Provide the [x, y] coordinate of the cell's center where the given text is located.  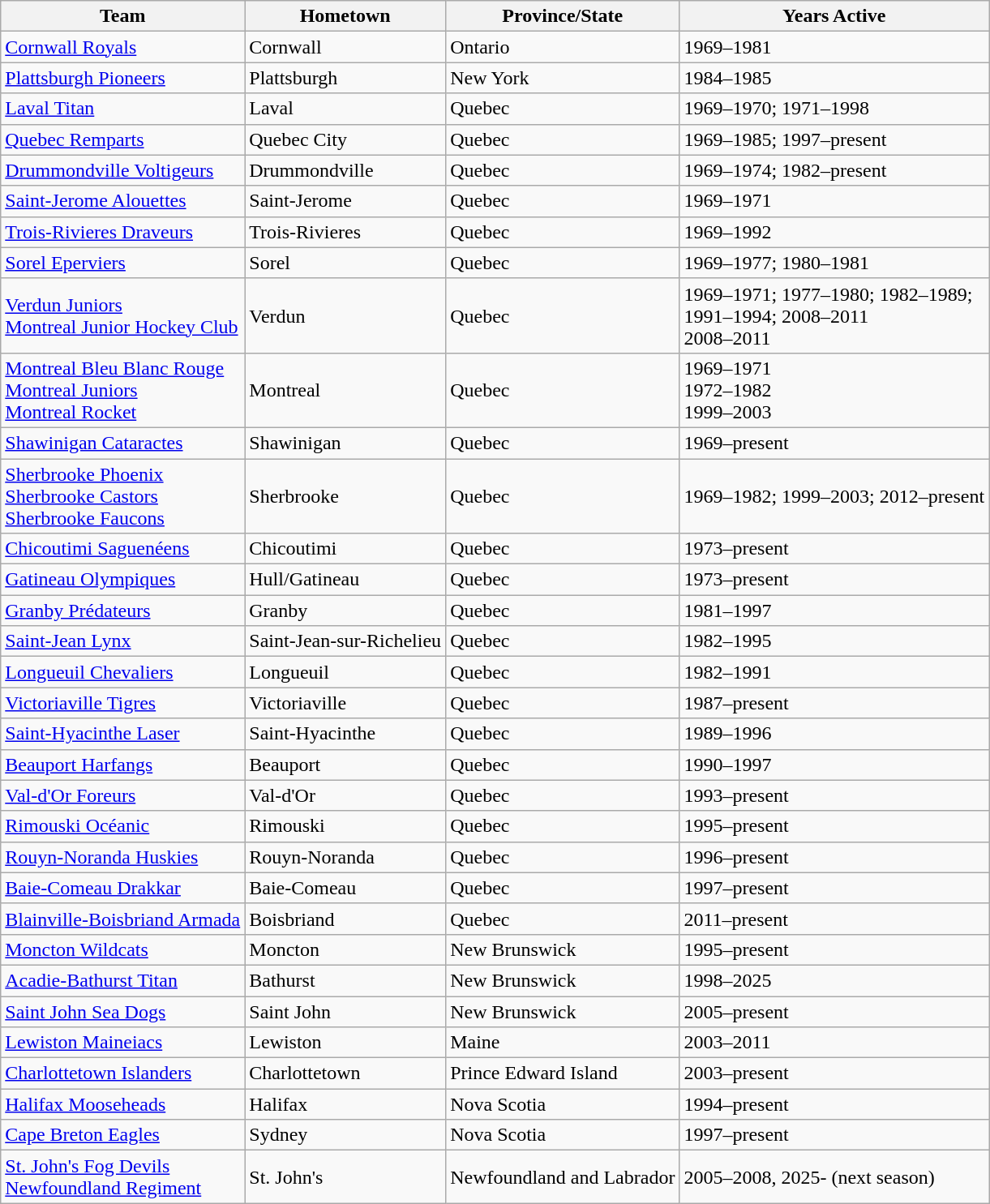
2011–present [834, 919]
Trois-Rivieres [345, 232]
2005–2008, 2025- (next season) [834, 1177]
1969–19711972–19821999–2003 [834, 390]
Drummondville Voltigeurs [123, 170]
Granby [345, 611]
1994–present [834, 1104]
St. John's Fog DevilsNewfoundland Regiment [123, 1177]
1998–2025 [834, 980]
Charlottetown [345, 1073]
1990–1997 [834, 765]
Lewiston [345, 1043]
Sherbrooke [345, 496]
Beauport [345, 765]
Hull/Gatineau [345, 580]
Charlottetown Islanders [123, 1073]
Chicoutimi [345, 549]
Trois-Rivieres Draveurs [123, 232]
Boisbriand [345, 919]
Shawinigan [345, 443]
Cornwall Royals [123, 47]
1982–1995 [834, 641]
Longueuil Chevaliers [123, 672]
Baie-Comeau [345, 888]
Rouyn-Noranda Huskies [123, 857]
1969–1971; 1977–1980; 1982–1989;1991–1994; 2008–20112008–2011 [834, 315]
Saint-Jerome Alouettes [123, 201]
Acadie-Bathurst Titan [123, 980]
Saint-Hyacinthe Laser [123, 734]
Val-d'Or Foreurs [123, 795]
Maine [563, 1043]
Plattsburgh [345, 78]
St. John's [345, 1177]
Baie-Comeau Drakkar [123, 888]
Saint-Jean-sur-Richelieu [345, 641]
Years Active [834, 16]
Saint-Hyacinthe [345, 734]
1969–1970; 1971–1998 [834, 109]
1993–present [834, 795]
Granby Prédateurs [123, 611]
1969–1974; 1982–present [834, 170]
1969–1985; 1997–present [834, 139]
Rouyn-Noranda [345, 857]
Newfoundland and Labrador [563, 1177]
Prince Edward Island [563, 1073]
Cornwall [345, 47]
2005–present [834, 1011]
1984–1985 [834, 78]
1969–1992 [834, 232]
1969–1971 [834, 201]
Laval [345, 109]
Longueuil [345, 672]
Sorel [345, 263]
Chicoutimi Saguenéens [123, 549]
Montreal Bleu Blanc RougeMontreal JuniorsMontreal Rocket [123, 390]
Quebec City [345, 139]
1982–1991 [834, 672]
Halifax Mooseheads [123, 1104]
Province/State [563, 16]
Saint-Jerome [345, 201]
Laval Titan [123, 109]
Rimouski Océanic [123, 826]
1996–present [834, 857]
Sherbrooke PhoenixSherbrooke CastorsSherbrooke Faucons [123, 496]
2003–2011 [834, 1043]
Gatineau Olympiques [123, 580]
Moncton [345, 949]
Moncton Wildcats [123, 949]
Ontario [563, 47]
Victoriaville Tigres [123, 703]
2003–present [834, 1073]
New York [563, 78]
1969–present [834, 443]
Quebec Remparts [123, 139]
1987–present [834, 703]
1989–1996 [834, 734]
Drummondville [345, 170]
Verdun JuniorsMontreal Junior Hockey Club [123, 315]
1969–1977; 1980–1981 [834, 263]
Victoriaville [345, 703]
Team [123, 16]
1981–1997 [834, 611]
Plattsburgh Pioneers [123, 78]
Bathurst [345, 980]
Saint John [345, 1011]
Sydney [345, 1135]
1969–1981 [834, 47]
Lewiston Maineiacs [123, 1043]
1969–1982; 1999–2003; 2012–present [834, 496]
Beauport Harfangs [123, 765]
Shawinigan Cataractes [123, 443]
Saint John Sea Dogs [123, 1011]
Verdun [345, 315]
Montreal [345, 390]
Val-d'Or [345, 795]
Saint-Jean Lynx [123, 641]
Blainville-Boisbriand Armada [123, 919]
Rimouski [345, 826]
Sorel Eperviers [123, 263]
Cape Breton Eagles [123, 1135]
Hometown [345, 16]
Halifax [345, 1104]
